Capture the cell that displays the provided text and extract its [x, y] central coordinate. 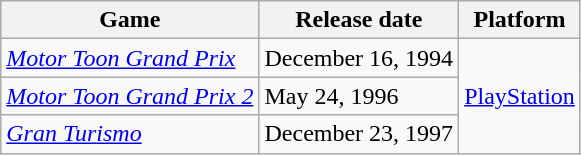
Game [130, 20]
Platform [520, 20]
Gran Turismo [130, 134]
May 24, 1996 [359, 96]
Motor Toon Grand Prix [130, 58]
PlayStation [520, 96]
Release date [359, 20]
Motor Toon Grand Prix 2 [130, 96]
December 23, 1997 [359, 134]
December 16, 1994 [359, 58]
